Return the (X, Y) coordinate for the center point of the cell that contains the specified text.  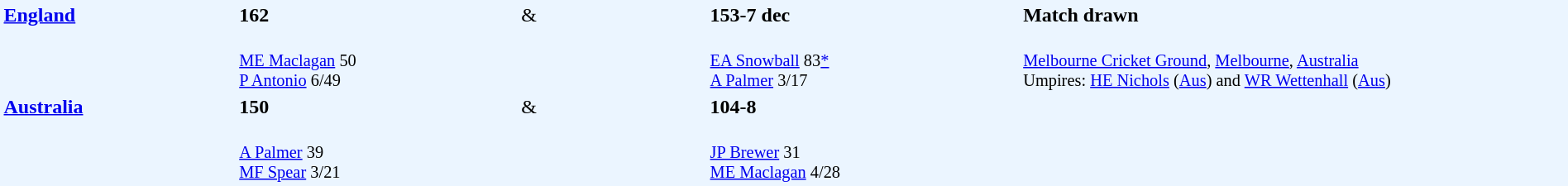
162 (378, 15)
A Palmer 39 MF Spear 3/21 (378, 152)
Melbourne Cricket Ground, Melbourne, Australia Umpires: HE Nichols (Aus) and WR Wettenhall (Aus) (1293, 107)
153-7 dec (864, 15)
EA Snowball 83* A Palmer 3/17 (864, 61)
England (119, 47)
150 (378, 107)
104-8 (864, 107)
JP Brewer 31 ME Maclagan 4/28 (864, 152)
ME Maclagan 50 P Antonio 6/49 (378, 61)
Match drawn (1293, 15)
Australia (119, 139)
